Output the (X, Y) coordinate of the center of the cell containing the given text.  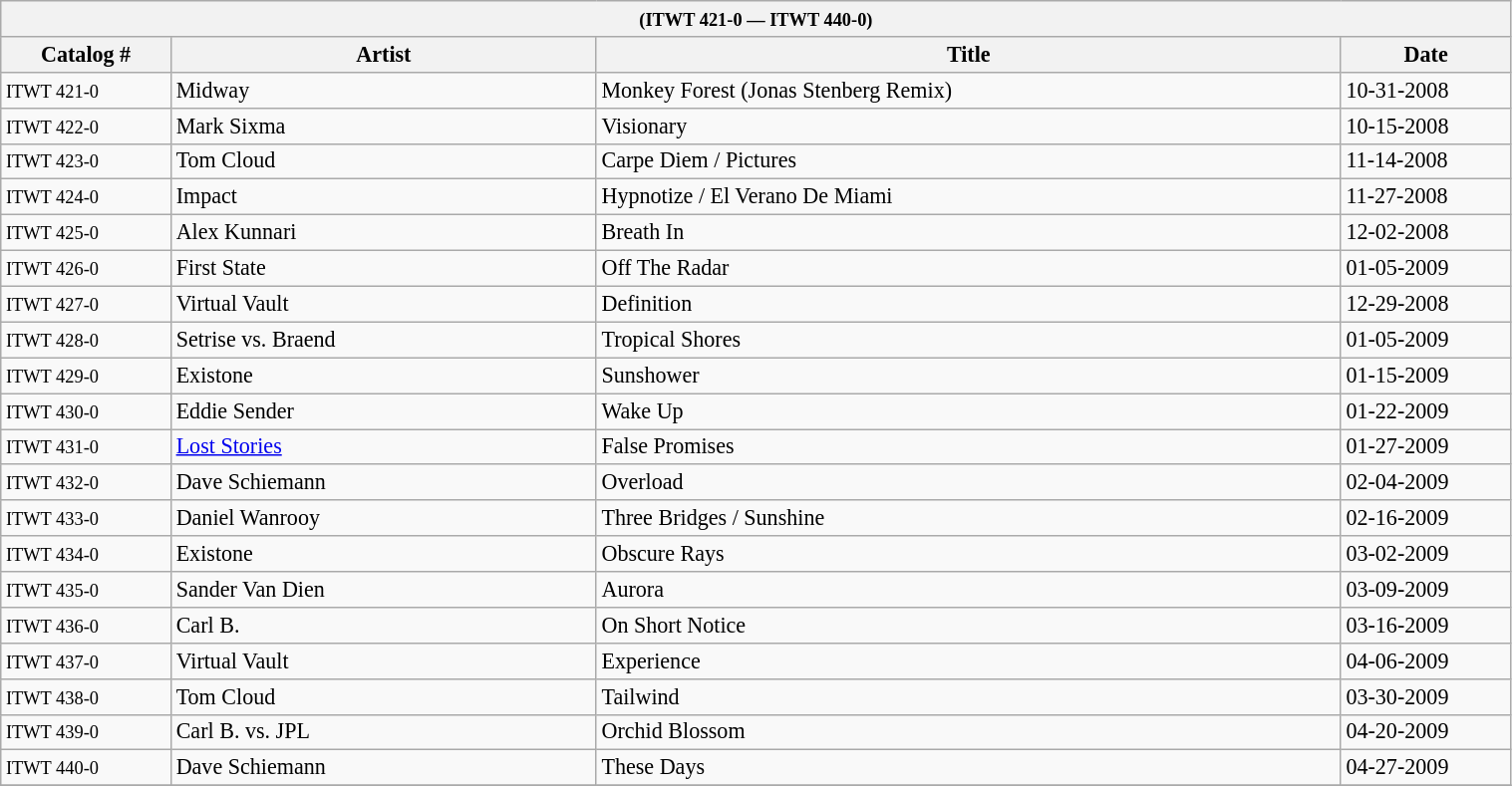
Title (969, 54)
(ITWT 421-0 — ITWT 440-0) (756, 18)
Tailwind (969, 696)
ITWT 436-0 (86, 625)
Midway (383, 90)
Off The Radar (969, 268)
04-27-2009 (1425, 768)
03-16-2009 (1425, 625)
Catalog # (86, 54)
Sander Van Dien (383, 589)
11-14-2008 (1425, 161)
Breath In (969, 232)
ITWT 426-0 (86, 268)
Aurora (969, 589)
ITWT 432-0 (86, 482)
ITWT 434-0 (86, 554)
12-29-2008 (1425, 304)
False Promises (969, 446)
11-27-2008 (1425, 197)
Overload (969, 482)
03-02-2009 (1425, 554)
Definition (969, 304)
Daniel Wanrooy (383, 518)
Alex Kunnari (383, 232)
ITWT 423-0 (86, 161)
Wake Up (969, 410)
Lost Stories (383, 446)
Sunshower (969, 376)
ITWT 440-0 (86, 768)
These Days (969, 768)
ITWT 433-0 (86, 518)
Setrise vs. Braend (383, 340)
Visionary (969, 126)
Obscure Rays (969, 554)
ITWT 431-0 (86, 446)
12-02-2008 (1425, 232)
ITWT 425-0 (86, 232)
Impact (383, 197)
Hypnotize / El Verano De Miami (969, 197)
04-20-2009 (1425, 732)
Date (1425, 54)
ITWT 439-0 (86, 732)
Experience (969, 660)
02-16-2009 (1425, 518)
04-06-2009 (1425, 660)
03-30-2009 (1425, 696)
02-04-2009 (1425, 482)
Carl B. vs. JPL (383, 732)
First State (383, 268)
Mark Sixma (383, 126)
Artist (383, 54)
Eddie Sender (383, 410)
10-31-2008 (1425, 90)
ITWT 424-0 (86, 197)
ITWT 428-0 (86, 340)
Carl B. (383, 625)
01-22-2009 (1425, 410)
ITWT 437-0 (86, 660)
ITWT 429-0 (86, 376)
ITWT 421-0 (86, 90)
ITWT 438-0 (86, 696)
Orchid Blossom (969, 732)
ITWT 435-0 (86, 589)
Monkey Forest (Jonas Stenberg Remix) (969, 90)
03-09-2009 (1425, 589)
Tropical Shores (969, 340)
10-15-2008 (1425, 126)
On Short Notice (969, 625)
01-27-2009 (1425, 446)
ITWT 427-0 (86, 304)
ITWT 430-0 (86, 410)
Three Bridges / Sunshine (969, 518)
01-15-2009 (1425, 376)
ITWT 422-0 (86, 126)
Carpe Diem / Pictures (969, 161)
